Output the [x, y] coordinate of the center of the cell containing the given text.  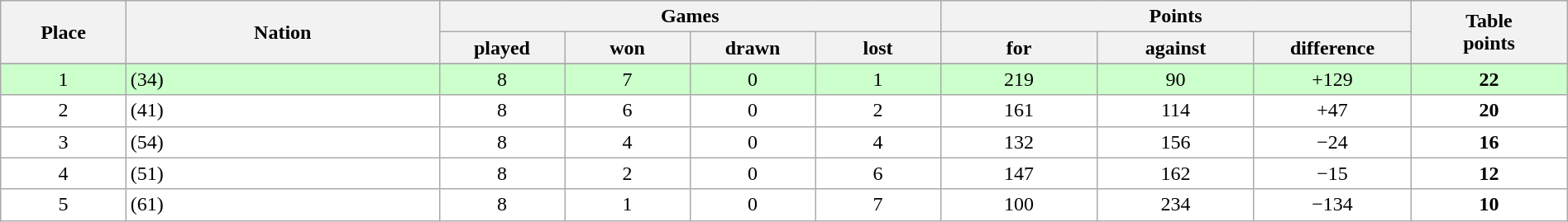
difference [1331, 48]
(34) [283, 79]
+47 [1331, 111]
22 [1489, 79]
10 [1489, 205]
234 [1176, 205]
−15 [1331, 173]
played [502, 48]
−134 [1331, 205]
16 [1489, 142]
−24 [1331, 142]
3 [64, 142]
for [1019, 48]
(51) [283, 173]
20 [1489, 111]
5 [64, 205]
won [628, 48]
161 [1019, 111]
90 [1176, 79]
Games [690, 17]
Place [64, 32]
162 [1176, 173]
(41) [283, 111]
(54) [283, 142]
219 [1019, 79]
+129 [1331, 79]
Tablepoints [1489, 32]
(61) [283, 205]
100 [1019, 205]
12 [1489, 173]
drawn [753, 48]
Nation [283, 32]
156 [1176, 142]
Points [1175, 17]
132 [1019, 142]
against [1176, 48]
lost [878, 48]
147 [1019, 173]
114 [1176, 111]
